Identify which cell holds the provided text, then report its (x, y) central coordinate. 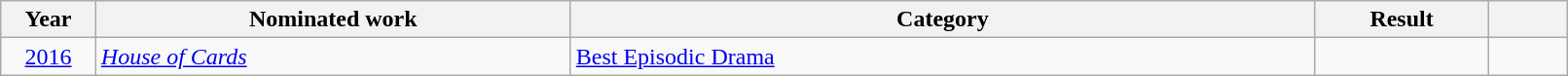
House of Cards (333, 57)
Result (1402, 19)
2016 (49, 57)
Nominated work (333, 19)
Best Episodic Drama (942, 57)
Category (942, 19)
Year (49, 19)
